Detect which cell encompasses the target text, then output its (x, y) center coordinate. 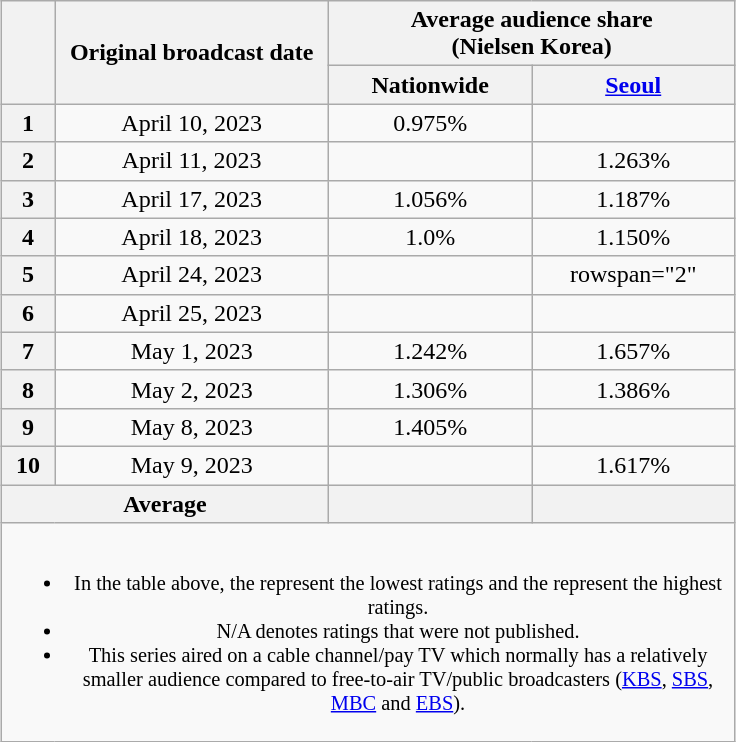
1.405% (430, 427)
7 (28, 351)
1.306% (430, 389)
April 25, 2023 (192, 313)
9 (28, 427)
1.150% (634, 237)
May 2, 2023 (192, 389)
Nationwide (430, 85)
1.386% (634, 389)
1.263% (634, 161)
4 (28, 237)
May 8, 2023 (192, 427)
10 (28, 465)
5 (28, 275)
rowspan="2" (634, 275)
1.657% (634, 351)
April 17, 2023 (192, 199)
April 11, 2023 (192, 161)
Seoul (634, 85)
1.0% (430, 237)
2 (28, 161)
1.242% (430, 351)
May 1, 2023 (192, 351)
April 24, 2023 (192, 275)
Average (164, 503)
1 (28, 123)
1.056% (430, 199)
3 (28, 199)
May 9, 2023 (192, 465)
April 10, 2023 (192, 123)
0.975% (430, 123)
1.617% (634, 465)
1.187% (634, 199)
Original broadcast date (192, 52)
Average audience share(Nielsen Korea) (532, 34)
6 (28, 313)
April 18, 2023 (192, 237)
8 (28, 389)
